Capture the cell that displays the provided text and extract its (x, y) central coordinate. 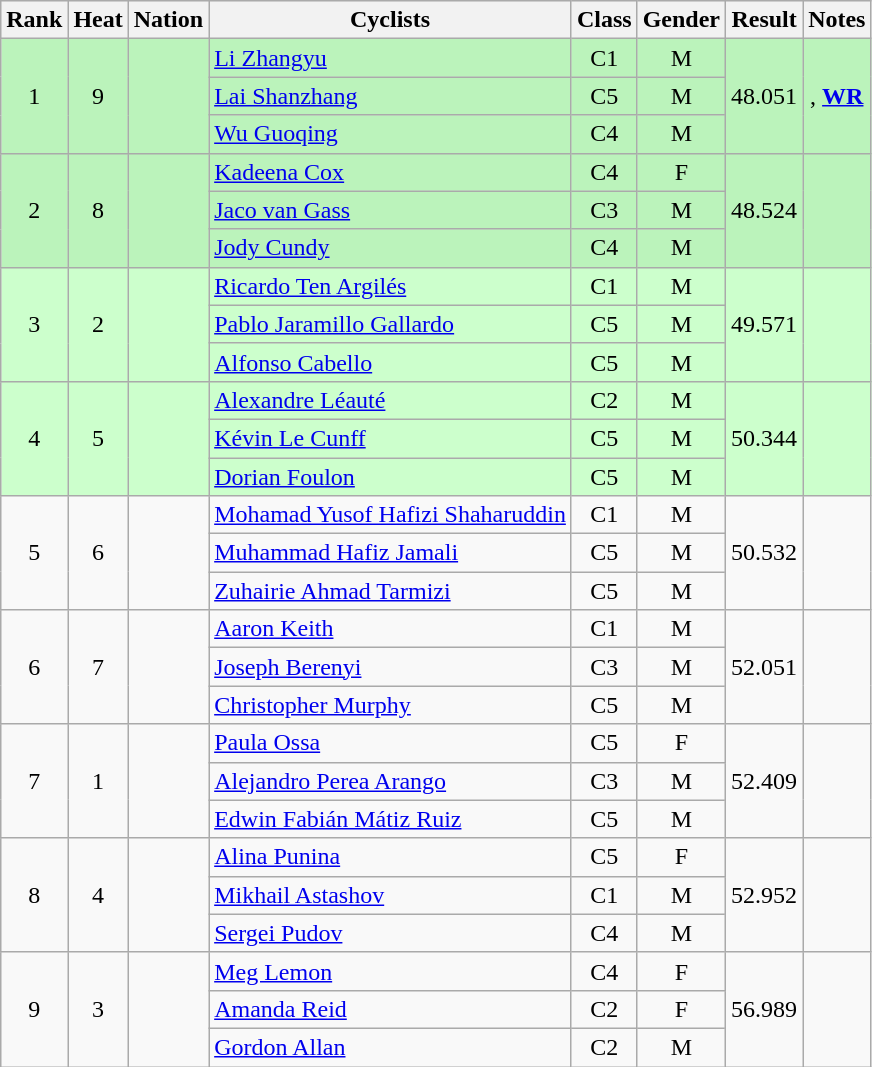
Zuhairie Ahmad Tarmizi (390, 591)
Joseph Berenyi (390, 667)
Aaron Keith (390, 629)
49.571 (764, 324)
Christopher Murphy (390, 705)
Result (764, 20)
Jaco van Gass (390, 210)
Wu Guoqing (390, 134)
Mikhail Astashov (390, 895)
Li Zhangyu (390, 58)
Lai Shanzhang (390, 96)
Amanda Reid (390, 1009)
Heat (98, 20)
Alexandre Léauté (390, 400)
Sergei Pudov (390, 933)
50.532 (764, 553)
Mohamad Yusof Hafizi Shaharuddin (390, 515)
Notes (837, 20)
Paula Ossa (390, 743)
Rank (34, 20)
, WR (837, 96)
Kadeena Cox (390, 172)
Muhammad Hafiz Jamali (390, 553)
50.344 (764, 438)
Gordon Allan (390, 1047)
Nation (168, 20)
Meg Lemon (390, 971)
52.409 (764, 781)
Jody Cundy (390, 248)
48.524 (764, 210)
Alejandro Perea Arango (390, 781)
48.051 (764, 96)
Kévin Le Cunff (390, 438)
Dorian Foulon (390, 477)
Ricardo Ten Argilés (390, 286)
56.989 (764, 1009)
Alina Punina (390, 857)
52.952 (764, 895)
Alfonso Cabello (390, 362)
52.051 (764, 667)
Class (604, 20)
Gender (681, 20)
Edwin Fabián Mátiz Ruiz (390, 819)
Pablo Jaramillo Gallardo (390, 324)
Cyclists (390, 20)
